Determine the (X, Y) coordinate at the center of the cell enclosing the given text.  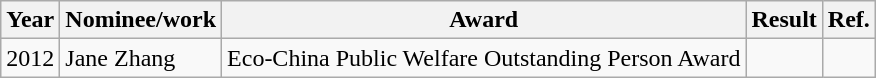
Year (30, 20)
2012 (30, 58)
Award (484, 20)
Nominee/work (141, 20)
Ref. (848, 20)
Result (784, 20)
Eco-China Public Welfare Outstanding Person Award (484, 58)
Jane Zhang (141, 58)
